Identify which cell holds the provided text, then report its [X, Y] central coordinate. 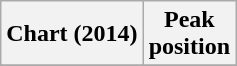
Chart (2014) [72, 34]
Peakposition [189, 34]
